Output the (x, y) coordinate of the center of the cell containing the given text.  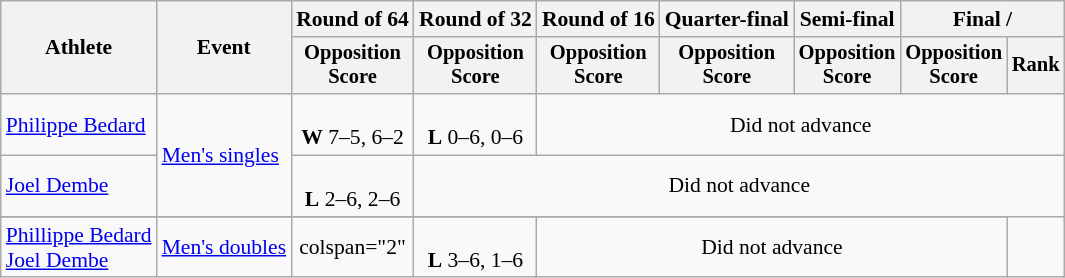
Round of 64 (352, 19)
Event (224, 48)
Quarter-final (727, 19)
Men's doubles (224, 248)
Final / (982, 19)
Men's singles (224, 155)
W 7–5, 6–2 (352, 124)
colspan="2" (352, 248)
L 0–6, 0–6 (476, 124)
Philippe Bedard (79, 124)
Rank (1036, 66)
Round of 16 (598, 19)
Semi-final (848, 19)
L 2–6, 2–6 (352, 186)
Joel Dembe (79, 186)
Phillippe BedardJoel Dembe (79, 248)
Round of 32 (476, 19)
Athlete (79, 48)
L 3–6, 1–6 (476, 248)
